Provide the (x, y) coordinate of the cell's center where the given text is located.  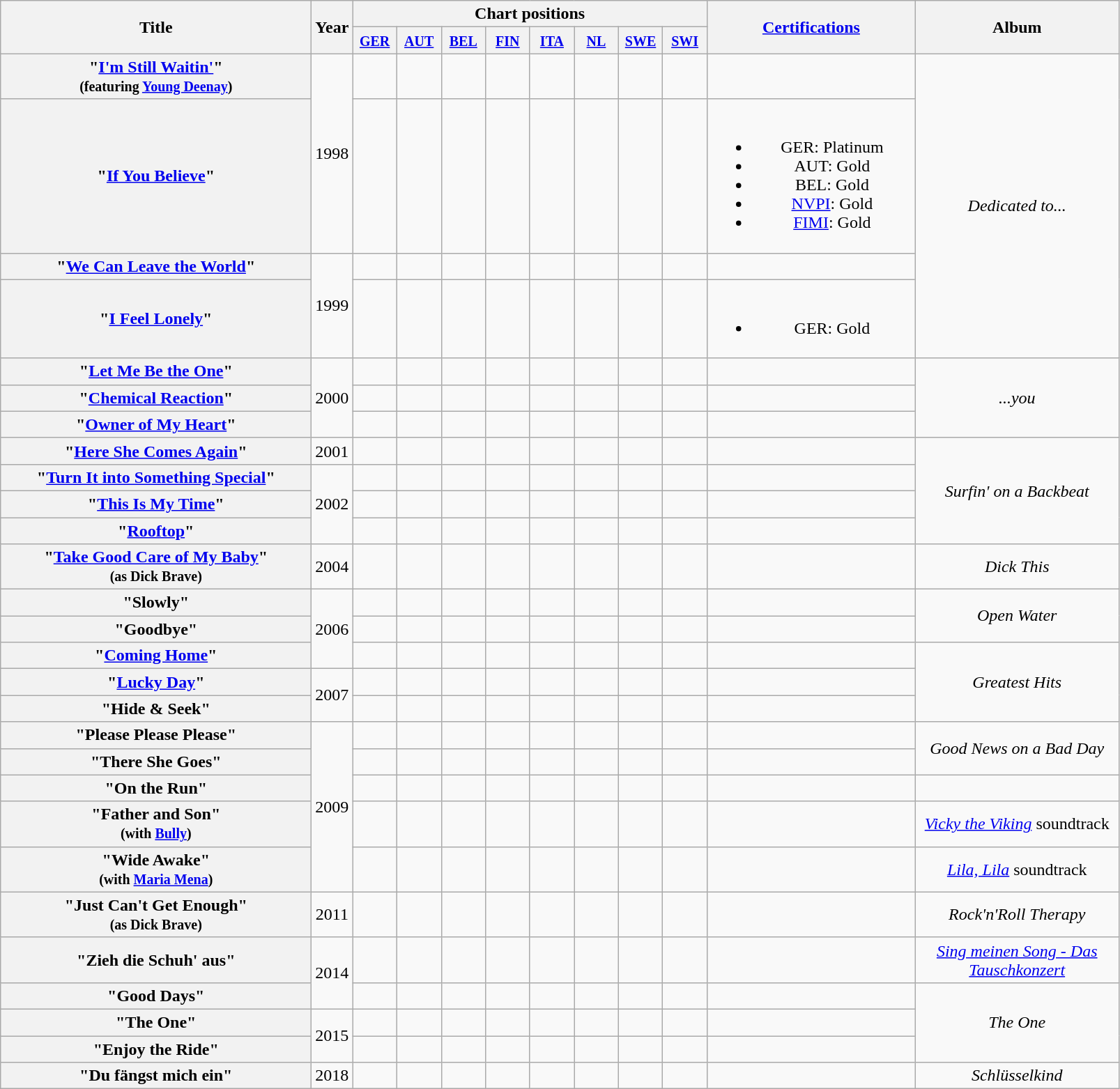
"Take Good Care of My Baby"(as Dick Brave) (156, 567)
SWE (640, 40)
"Hide & Seek" (156, 709)
Sing meinen Song - Das Tauschkonzert (1017, 960)
2006 (332, 629)
2007 (332, 695)
2000 (332, 398)
"Just Can't Get Enough"(as Dick Brave) (156, 914)
Dedicated to... (1017, 206)
"Here She Comes Again" (156, 451)
"Goodbye" (156, 629)
1998 (332, 153)
SWI (685, 40)
Dick This (1017, 567)
Good News on a Bad Day (1017, 748)
"Father and Son"(with Bully) (156, 824)
2009 (332, 807)
2002 (332, 504)
GER: PlatinumAUT: GoldBEL: GoldNVPI: GoldFIMI: Gold (811, 176)
"This Is My Time" (156, 504)
BEL (463, 40)
Certifications (811, 27)
"Good Days" (156, 996)
"If You Believe" (156, 176)
FIN (508, 40)
"We Can Leave the World" (156, 266)
GER: Gold (811, 319)
"Wide Awake"(with Maria Mena) (156, 870)
"I Feel Lonely" (156, 319)
"Turn It into Something Special" (156, 477)
Album (1017, 27)
AUT (419, 40)
"There She Goes" (156, 762)
The One (1017, 1022)
Vicky the Viking soundtrack (1017, 824)
"Zieh die Schuh' aus" (156, 960)
"Coming Home" (156, 656)
GER (375, 40)
"Chemical Reaction" (156, 398)
Surfin' on a Backbeat (1017, 491)
Open Water (1017, 616)
"Owner of My Heart" (156, 424)
"Du fängst mich ein" (156, 1076)
Year (332, 27)
Schlüsselkind (1017, 1076)
"Enjoy the Ride" (156, 1049)
"Lucky Day" (156, 682)
1999 (332, 305)
ITA (552, 40)
Greatest Hits (1017, 682)
2018 (332, 1076)
"The One" (156, 1022)
"Please Please Please" (156, 735)
"Slowly" (156, 603)
...you (1017, 398)
Title (156, 27)
Chart positions (530, 14)
2001 (332, 451)
"Rooftop" (156, 530)
"On the Run" (156, 788)
NL (597, 40)
2015 (332, 1035)
2011 (332, 914)
2014 (332, 973)
"I'm Still Waitin'"(featuring Young Deenay) (156, 77)
"Let Me Be the One" (156, 371)
Lila, Lila soundtrack (1017, 870)
Rock'n'Roll Therapy (1017, 914)
2004 (332, 567)
